Identify which cell holds the provided text, then report its [X, Y] central coordinate. 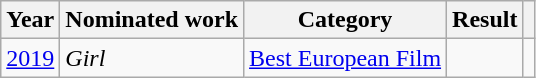
Girl [152, 58]
2019 [30, 58]
Category [346, 20]
Best European Film [346, 58]
Nominated work [152, 20]
Year [30, 20]
Result [485, 20]
